Extract the (x, y) coordinate from the center of the cell holding the provided text.  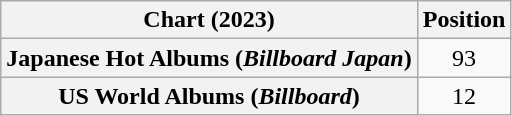
93 (464, 58)
12 (464, 96)
Japanese Hot Albums (Billboard Japan) (209, 58)
Position (464, 20)
Chart (2023) (209, 20)
US World Albums (Billboard) (209, 96)
